Locate the cell with the specified text and output its (x, y) center coordinate. 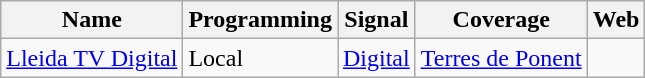
Name (92, 20)
Terres de Ponent (501, 58)
Lleida TV Digital (92, 58)
Digital (377, 58)
Coverage (501, 20)
Signal (377, 20)
Local (260, 58)
Programming (260, 20)
Web (616, 20)
